Capture the cell that displays the provided text and extract its (x, y) central coordinate. 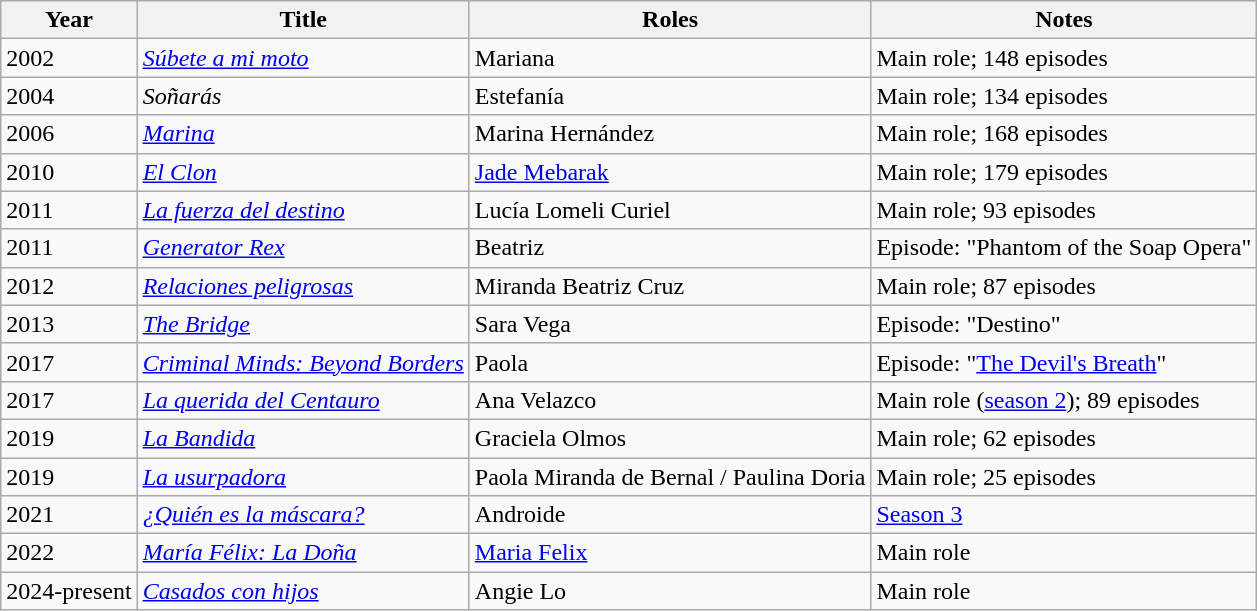
Episode: "Destino" (1064, 324)
Lucía Lomeli Curiel (670, 210)
Miranda Beatriz Cruz (670, 286)
Graciela Olmos (670, 438)
Main role; 87 episodes (1064, 286)
2013 (69, 324)
La fuerza del destino (303, 210)
Angie Lo (670, 591)
Title (303, 20)
Year (69, 20)
Episode: "The Devil's Breath" (1064, 362)
Main role; 179 episodes (1064, 172)
2012 (69, 286)
Relaciones peligrosas (303, 286)
2024-present (69, 591)
¿Quién es la máscara? (303, 515)
The Bridge (303, 324)
María Félix: La Doña (303, 553)
La Bandida (303, 438)
Estefanía (670, 96)
Season 3 (1064, 515)
Sara Vega (670, 324)
Paola Miranda de Bernal / Paulina Doria (670, 477)
Main role; 93 episodes (1064, 210)
Paola (670, 362)
2002 (69, 58)
Mariana (670, 58)
2010 (69, 172)
Main role; 25 episodes (1064, 477)
Marina (303, 134)
Maria Felix (670, 553)
Jade Mebarak (670, 172)
2004 (69, 96)
Soñarás (303, 96)
Androide (670, 515)
Main role; 148 episodes (1064, 58)
Main role; 168 episodes (1064, 134)
Beatriz (670, 248)
Episode: "Phantom of the Soap Opera" (1064, 248)
Ana Velazco (670, 400)
2022 (69, 553)
2006 (69, 134)
Notes (1064, 20)
Main role (season 2); 89 episodes (1064, 400)
Roles (670, 20)
Main role; 134 episodes (1064, 96)
2021 (69, 515)
El Clon (303, 172)
Main role; 62 episodes (1064, 438)
La usurpadora (303, 477)
Casados con hijos (303, 591)
Criminal Minds: Beyond Borders (303, 362)
Marina Hernández (670, 134)
Generator Rex (303, 248)
Súbete a mi moto (303, 58)
La querida del Centauro (303, 400)
